Pinpoint the cell where the given text exists, returning its (X, Y) midpoint coordinate. 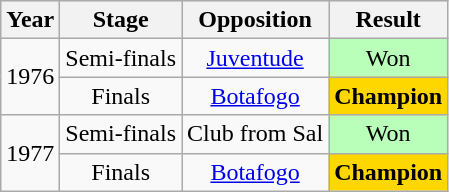
Year (30, 20)
Stage (121, 20)
Opposition (256, 20)
Club from Sal (256, 134)
Result (388, 20)
1977 (30, 153)
1976 (30, 77)
Juventude (256, 58)
